Scan for the cell matching the given text and deliver its (X, Y) coordinate at center. 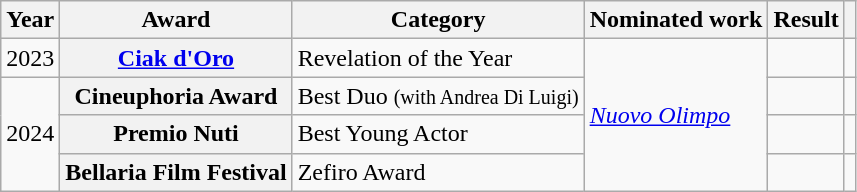
Category (438, 20)
Nominated work (676, 20)
Premio Nuti (176, 134)
Award (176, 20)
2023 (30, 58)
Best Duo (with Andrea Di Luigi) (438, 96)
Bellaria Film Festival (176, 172)
Nuovo Olimpo (676, 115)
Revelation of the Year (438, 58)
Year (30, 20)
Ciak d'Oro (176, 58)
Cineuphoria Award (176, 96)
Zefiro Award (438, 172)
2024 (30, 134)
Best Young Actor (438, 134)
Result (806, 20)
